Identify which cell holds the provided text, then report its [X, Y] central coordinate. 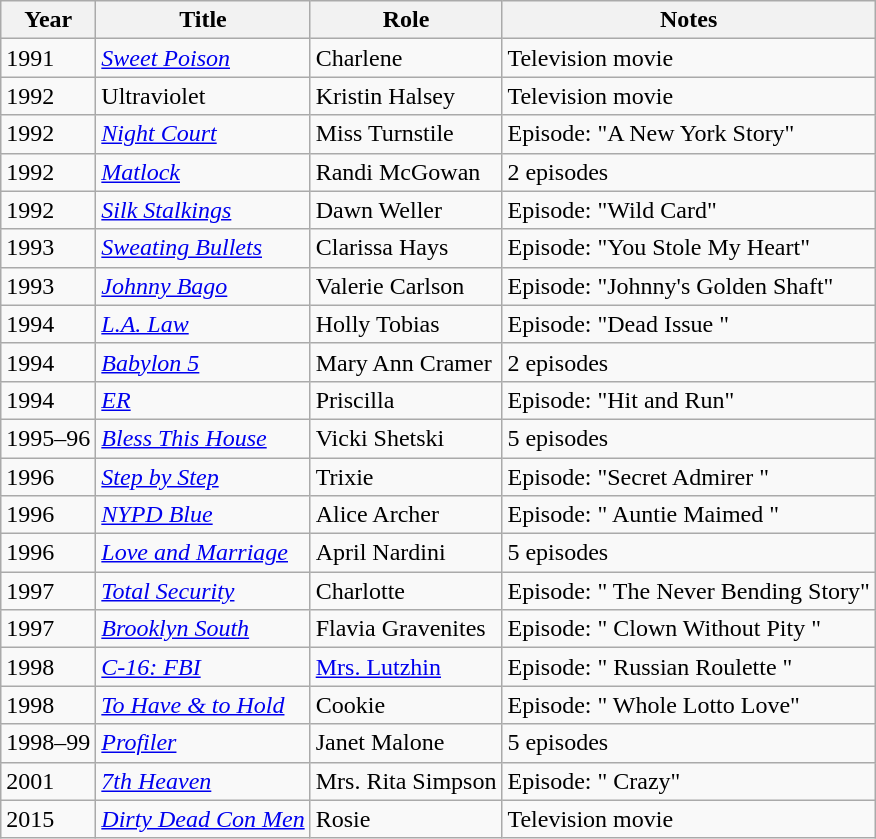
NYPD Blue [203, 515]
Babylon 5 [203, 362]
Notes [689, 20]
Mrs. Lutzhin [406, 667]
2015 [48, 819]
Kristin Halsey [406, 96]
Title [203, 20]
Randi McGowan [406, 172]
1991 [48, 58]
Priscilla [406, 400]
Valerie Carlson [406, 286]
Dawn Weller [406, 210]
Episode: "You Stole My Heart" [689, 248]
1995–96 [48, 438]
Episode: "Wild Card" [689, 210]
L.A. Law [203, 324]
Rosie [406, 819]
Cookie [406, 705]
Alice Archer [406, 515]
Brooklyn South [203, 629]
Profiler [203, 743]
Johnny Bago [203, 286]
Role [406, 20]
Love and Marriage [203, 553]
Mrs. Rita Simpson [406, 781]
C-16: FBI [203, 667]
Charlotte [406, 591]
Flavia Gravenites [406, 629]
Sweating Bullets [203, 248]
7th Heaven [203, 781]
Episode: " The Never Bending Story" [689, 591]
Vicki Shetski [406, 438]
Janet Malone [406, 743]
Total Security [203, 591]
Charlene [406, 58]
Ultraviolet [203, 96]
Episode: "Johnny's Golden Shaft" [689, 286]
Miss Turnstile [406, 134]
Dirty Dead Con Men [203, 819]
Bless This House [203, 438]
Episode: " Russian Roulette " [689, 667]
Mary Ann Cramer [406, 362]
April Nardini [406, 553]
Episode: " Auntie Maimed " [689, 515]
Sweet Poison [203, 58]
Episode: "Hit and Run" [689, 400]
Silk Stalkings [203, 210]
Step by Step [203, 477]
2001 [48, 781]
Episode: " Clown Without Pity " [689, 629]
Episode: " Crazy" [689, 781]
Episode: " Whole Lotto Love" [689, 705]
Night Court [203, 134]
Episode: "A New York Story" [689, 134]
To Have & to Hold [203, 705]
Episode: "Secret Admirer " [689, 477]
1998–99 [48, 743]
Matlock [203, 172]
ER [203, 400]
Clarissa Hays [406, 248]
Year [48, 20]
Trixie [406, 477]
Holly Tobias [406, 324]
Episode: "Dead Issue " [689, 324]
